Output the (x, y) coordinate of the center of the cell containing the given text.  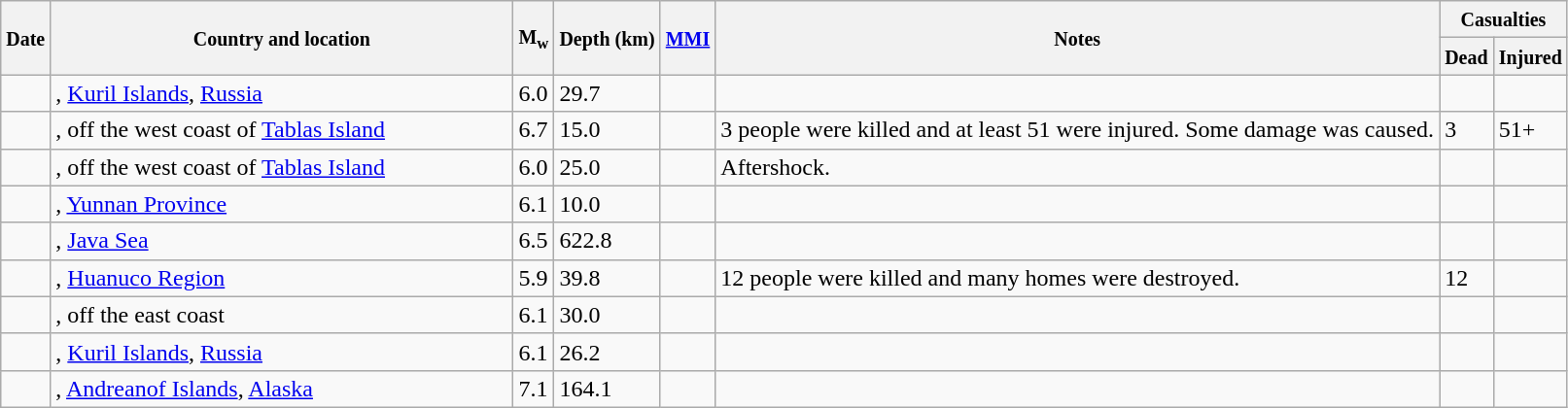
Depth (km) (607, 38)
39.8 (607, 278)
, off the east coast (282, 315)
6.5 (534, 241)
Aftershock. (1077, 167)
10.0 (607, 204)
Notes (1077, 38)
25.0 (607, 167)
3 people were killed and at least 51 were injured. Some damage was caused. (1077, 130)
7.1 (534, 389)
Date (25, 38)
5.9 (534, 278)
6.7 (534, 130)
Country and location (282, 38)
12 people were killed and many homes were destroyed. (1077, 278)
622.8 (607, 241)
Mw (534, 38)
51+ (1530, 130)
29.7 (607, 93)
3 (1467, 130)
Injured (1530, 56)
26.2 (607, 352)
, Yunnan Province (282, 204)
Dead (1467, 56)
30.0 (607, 315)
MMI (688, 38)
, Java Sea (282, 241)
, Huanuco Region (282, 278)
15.0 (607, 130)
Casualties (1504, 19)
12 (1467, 278)
, Andreanof Islands, Alaska (282, 389)
164.1 (607, 389)
